Locate the cell with the specified text and output its (X, Y) center coordinate. 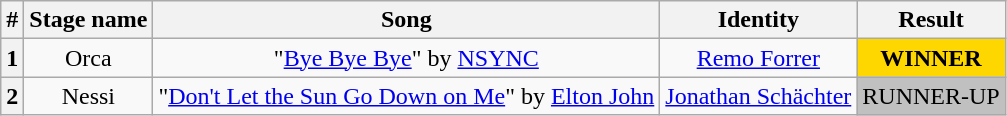
Remo Forrer (758, 58)
Orca (88, 58)
"Don't Let the Sun Go Down on Me" by Elton John (406, 96)
Identity (758, 20)
WINNER (931, 58)
"Bye Bye Bye" by NSYNC (406, 58)
# (12, 20)
Stage name (88, 20)
Nessi (88, 96)
Jonathan Schächter (758, 96)
Result (931, 20)
RUNNER-UP (931, 96)
2 (12, 96)
Song (406, 20)
1 (12, 58)
